For the text-containing cell, return its midpoint in [X, Y] coordinate format. 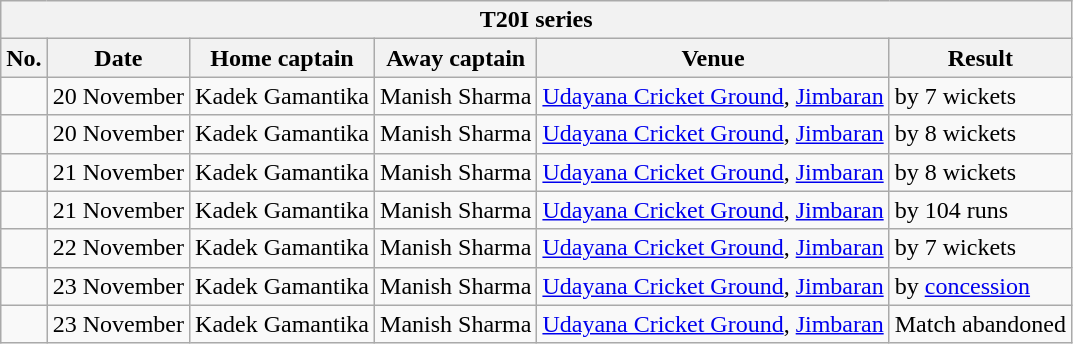
Away captain [456, 58]
No. [24, 58]
Result [980, 58]
Venue [713, 58]
22 November [118, 248]
by 104 runs [980, 210]
by concession [980, 286]
Home captain [282, 58]
T20I series [536, 20]
Match abandoned [980, 324]
Date [118, 58]
